Locate the cell with the specified text and output its [X, Y] center coordinate. 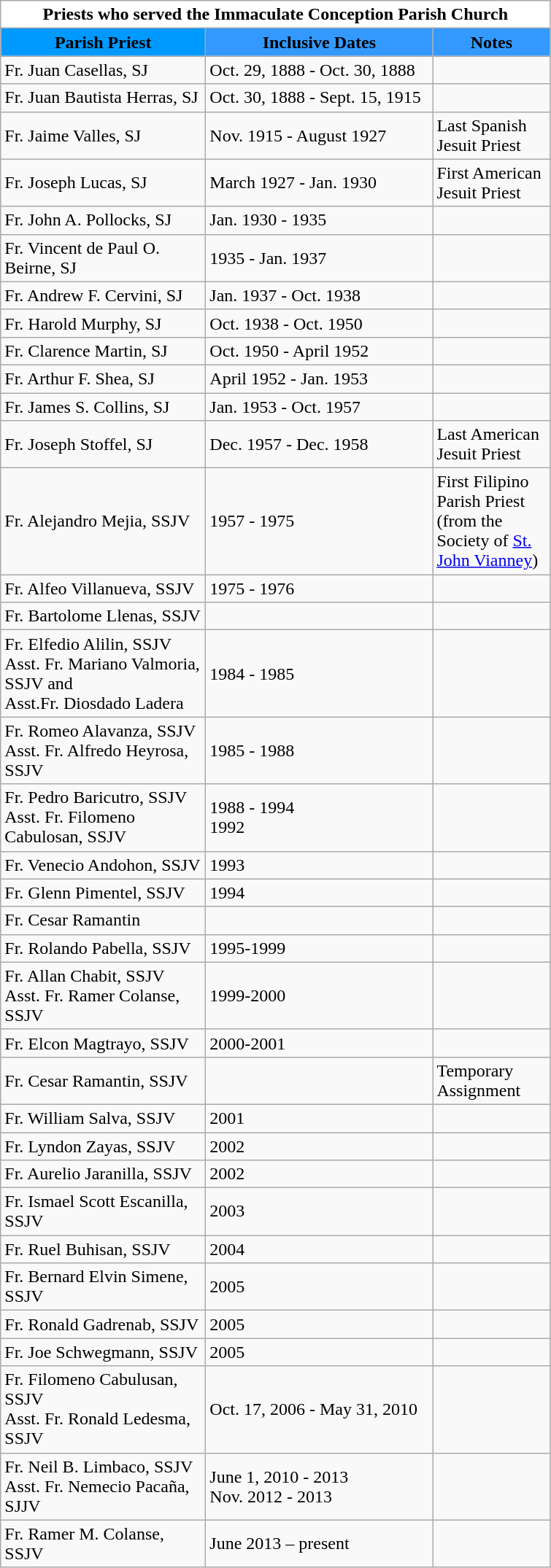
Parish Priest [104, 42]
Oct. 1950 - April 1952 [320, 351]
Fr. Lyndon Zayas, SSJV [104, 1146]
Fr. Elfedio Alilin, SSJV Asst. Fr. Mariano Valmoria, SSJV and Asst.Fr. Diosdado Ladera [104, 674]
1999-2000 [320, 995]
Fr. Ramer M. Colanse, SSJV [104, 1543]
2003 [320, 1212]
April 1952 - Jan. 1953 [320, 379]
2004 [320, 1249]
Fr. Arthur F. Shea, SJ [104, 379]
Fr. Alfeo Villanueva, SSJV [104, 589]
Fr. Joseph Lucas, SJ [104, 182]
Oct. 1938 - Oct. 1950 [320, 323]
Fr. Elcon Magtrayo, SSJV [104, 1043]
Fr. Filomeno Cabulusan, SSJVAsst. Fr. Ronald Ledesma, SSJV [104, 1409]
2001 [320, 1118]
Temporary Assignment [492, 1081]
1975 - 1976 [320, 589]
Inclusive Dates [320, 42]
Fr. Bartolome Llenas, SSJV [104, 616]
Fr. Pedro Baricutro, SSJVAsst. Fr. Filomeno Cabulosan, SSJV [104, 818]
Priests who served the Immaculate Conception Parish Church [276, 15]
1994 [320, 893]
Fr. Jaime Valles, SJ [104, 136]
Fr. Cesar Ramantin [104, 920]
Fr. Aurelio Jaranilla, SSJV [104, 1174]
Oct. 30, 1888 - Sept. 15, 1915 [320, 98]
Jan. 1930 - 1935 [320, 220]
Fr. Alejandro Mejia, SSJV [104, 521]
Fr. Romeo Alavanza, SSJV Asst. Fr. Alfredo Heyrosa, SSJV [104, 750]
Fr. John A. Pollocks, SJ [104, 220]
Jan. 1937 - Oct. 1938 [320, 295]
Jan. 1953 - Oct. 1957 [320, 406]
Fr. Andrew F. Cervini, SJ [104, 295]
Fr. Clarence Martin, SJ [104, 351]
1993 [320, 865]
Fr. Ismael Scott Escanilla, SSJV [104, 1212]
Fr. Rolando Pabella, SSJV [104, 948]
June 2013 – present [320, 1543]
Notes [492, 42]
1957 - 1975 [320, 521]
Fr. Venecio Andohon, SSJV [104, 865]
Fr. Bernard Elvin Simene, SSJV [104, 1286]
Fr. William Salva, SSJV [104, 1118]
Fr. Joseph Stoffel, SJ [104, 445]
Fr. Neil B. Limbaco, SSJV Asst. Fr. Nemecio Pacaña, SJJV [104, 1486]
Fr. Joe Schwegmann, SSJV [104, 1352]
Nov. 1915 - August 1927 [320, 136]
Oct. 17, 2006 - May 31, 2010 [320, 1409]
Fr. Harold Murphy, SJ [104, 323]
Fr. Ronald Gadrenab, SSJV [104, 1324]
Fr. Juan Bautista Herras, SJ [104, 98]
First Filipino Parish Priest (from the Society of St. John Vianney) [492, 521]
Fr. Ruel Buhisan, SSJV [104, 1249]
Fr. Allan Chabit, SSJV Asst. Fr. Ramer Colanse, SSJV [104, 995]
Fr. Cesar Ramantin, SSJV [104, 1081]
1995-1999 [320, 948]
1984 - 1985 [320, 674]
1935 - Jan. 1937 [320, 258]
1985 - 1988 [320, 750]
1988 - 19941992 [320, 818]
Oct. 29, 1888 - Oct. 30, 1888 [320, 70]
Last Spanish Jesuit Priest [492, 136]
Last American Jesuit Priest [492, 445]
First American Jesuit Priest [492, 182]
Fr. Vincent de Paul O. Beirne, SJ [104, 258]
Fr. James S. Collins, SJ [104, 406]
Dec. 1957 - Dec. 1958 [320, 445]
Fr. Glenn Pimentel, SSJV [104, 893]
2000-2001 [320, 1043]
June 1, 2010 - 2013Nov. 2012 - 2013 [320, 1486]
Fr. Juan Casellas, SJ [104, 70]
March 1927 - Jan. 1930 [320, 182]
